Extract the (X, Y) coordinate from the center of the cell holding the provided text.  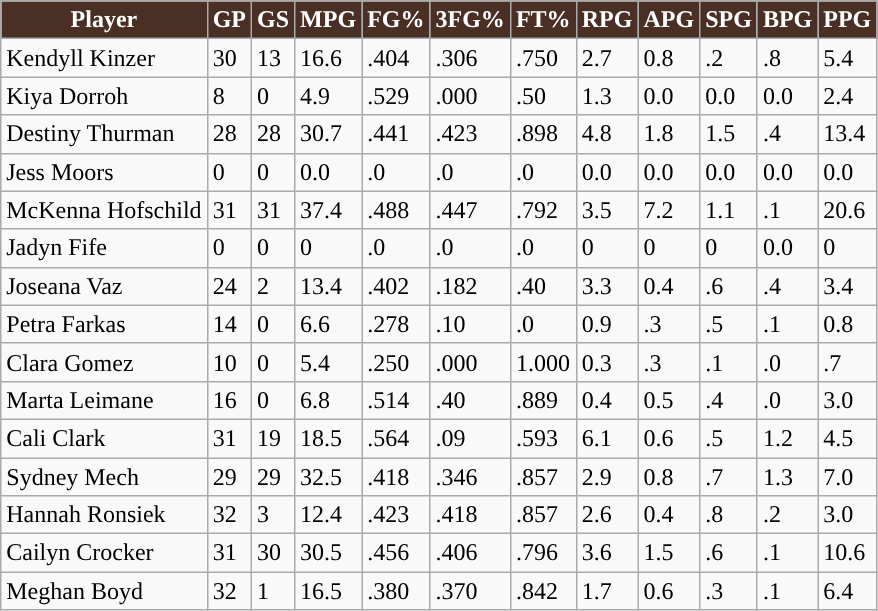
3.6 (607, 553)
2.4 (848, 96)
1.8 (669, 134)
3FG% (470, 20)
.889 (543, 400)
.564 (396, 438)
2 (272, 286)
1.1 (729, 210)
Hannah Ronsiek (104, 515)
.10 (470, 324)
10 (229, 362)
.529 (396, 96)
Cali Clark (104, 438)
.796 (543, 553)
.898 (543, 134)
MPG (328, 20)
3.4 (848, 286)
1.000 (543, 362)
32.5 (328, 477)
2.9 (607, 477)
PPG (848, 20)
Kiya Dorroh (104, 96)
.488 (396, 210)
4.5 (848, 438)
GS (272, 20)
1.7 (607, 591)
2.6 (607, 515)
30.7 (328, 134)
Clara Gomez (104, 362)
BPG (787, 20)
RPG (607, 20)
FT% (543, 20)
13 (272, 58)
Player (104, 20)
6.1 (607, 438)
McKenna Hofschild (104, 210)
.380 (396, 591)
1 (272, 591)
16.6 (328, 58)
.306 (470, 58)
10.6 (848, 553)
12.4 (328, 515)
16 (229, 400)
18.5 (328, 438)
2.7 (607, 58)
Petra Farkas (104, 324)
6.4 (848, 591)
.792 (543, 210)
.182 (470, 286)
APG (669, 20)
4.8 (607, 134)
.50 (543, 96)
.842 (543, 591)
Kendyll Kinzer (104, 58)
Cailyn Crocker (104, 553)
Destiny Thurman (104, 134)
.514 (396, 400)
.593 (543, 438)
3.3 (607, 286)
0.5 (669, 400)
Marta Leimane (104, 400)
37.4 (328, 210)
Jess Moors (104, 172)
.346 (470, 477)
14 (229, 324)
6.6 (328, 324)
.402 (396, 286)
.370 (470, 591)
SPG (729, 20)
7.0 (848, 477)
GP (229, 20)
.09 (470, 438)
4.9 (328, 96)
.447 (470, 210)
.250 (396, 362)
0.3 (607, 362)
.456 (396, 553)
.406 (470, 553)
30.5 (328, 553)
20.6 (848, 210)
.278 (396, 324)
8 (229, 96)
Meghan Boyd (104, 591)
FG% (396, 20)
.441 (396, 134)
Sydney Mech (104, 477)
.750 (543, 58)
.404 (396, 58)
1.2 (787, 438)
3.5 (607, 210)
7.2 (669, 210)
0.9 (607, 324)
3 (272, 515)
24 (229, 286)
6.8 (328, 400)
Joseana Vaz (104, 286)
16.5 (328, 591)
Jadyn Fife (104, 248)
19 (272, 438)
